Determine the [X, Y] coordinate at the center of the cell enclosing the given text.  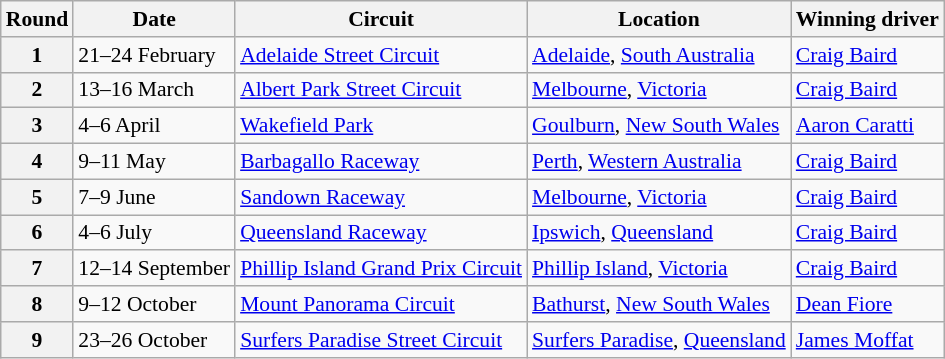
Mount Panorama Circuit [381, 304]
Round [38, 19]
James Moffat [868, 340]
Aaron Caratti [868, 126]
21–24 February [154, 55]
Bathurst, New South Wales [659, 304]
9 [38, 340]
2 [38, 90]
Dean Fiore [868, 304]
Date [154, 19]
13–16 March [154, 90]
4–6 July [154, 233]
Adelaide, South Australia [659, 55]
7 [38, 269]
Ipswich, Queensland [659, 233]
Goulburn, New South Wales [659, 126]
9–12 October [154, 304]
23–26 October [154, 340]
8 [38, 304]
Surfers Paradise Street Circuit [381, 340]
1 [38, 55]
Winning driver [868, 19]
Albert Park Street Circuit [381, 90]
6 [38, 233]
Phillip Island, Victoria [659, 269]
12–14 September [154, 269]
7–9 June [154, 197]
9–11 May [154, 162]
Queensland Raceway [381, 233]
Phillip Island Grand Prix Circuit [381, 269]
Location [659, 19]
4 [38, 162]
4–6 April [154, 126]
Adelaide Street Circuit [381, 55]
5 [38, 197]
3 [38, 126]
Sandown Raceway [381, 197]
Wakefield Park [381, 126]
Circuit [381, 19]
Perth, Western Australia [659, 162]
Barbagallo Raceway [381, 162]
Surfers Paradise, Queensland [659, 340]
